Scan for the cell matching the given text and deliver its [x, y] coordinate at center. 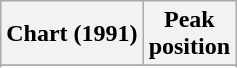
Chart (1991) [72, 34]
Peakposition [189, 34]
